Return (X, Y) of the center of cell containing provided text 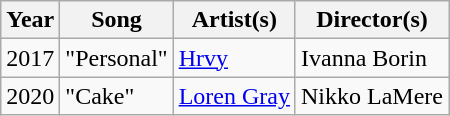
2020 (30, 96)
Ivanna Borin (372, 58)
Artist(s) (234, 20)
"Cake" (116, 96)
Loren Gray (234, 96)
Year (30, 20)
Nikko LaMere (372, 96)
Director(s) (372, 20)
Hrvy (234, 58)
Song (116, 20)
2017 (30, 58)
"Personal" (116, 58)
